Capture the cell that displays the provided text and extract its (X, Y) central coordinate. 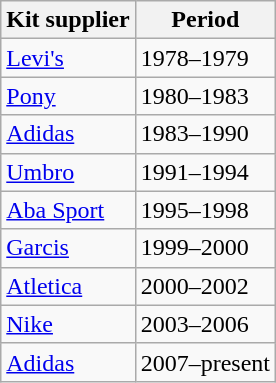
1999–2000 (205, 248)
Period (205, 20)
Garcis (68, 248)
Kit supplier (68, 20)
1980–1983 (205, 96)
Nike (68, 324)
1991–1994 (205, 172)
Pony (68, 96)
1983–1990 (205, 134)
Umbro (68, 172)
2003–2006 (205, 324)
1978–1979 (205, 58)
Levi's (68, 58)
2000–2002 (205, 286)
2007–present (205, 362)
Atletica (68, 286)
1995–1998 (205, 210)
Aba Sport (68, 210)
